Find where the given text appears and provide that cell's center as (X, Y) coordinate. 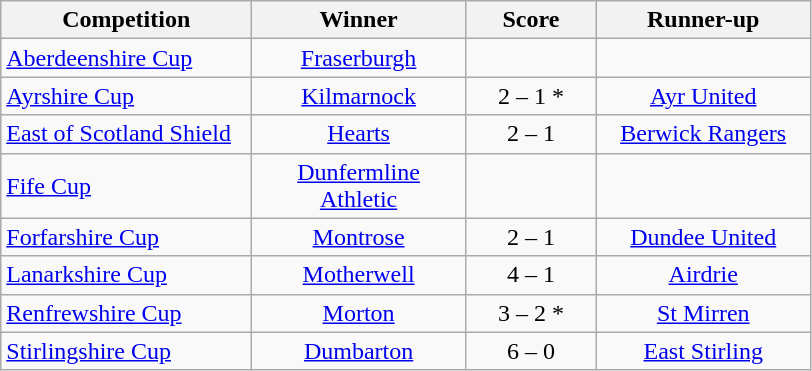
Fife Cup (126, 186)
6 – 0 (530, 351)
Hearts (359, 134)
St Mirren (703, 313)
Morton (359, 313)
Dundee United (703, 237)
Montrose (359, 237)
Aberdeenshire Cup (126, 58)
Competition (126, 20)
Airdrie (703, 275)
Score (530, 20)
Ayrshire Cup (126, 96)
Forfarshire Cup (126, 237)
4 – 1 (530, 275)
Stirlingshire Cup (126, 351)
Ayr United (703, 96)
East Stirling (703, 351)
Winner (359, 20)
Runner-up (703, 20)
2 – 1 * (530, 96)
Dunfermline Athletic (359, 186)
Motherwell (359, 275)
East of Scotland Shield (126, 134)
Lanarkshire Cup (126, 275)
Kilmarnock (359, 96)
Renfrewshire Cup (126, 313)
Berwick Rangers (703, 134)
3 – 2 * (530, 313)
Dumbarton (359, 351)
Fraserburgh (359, 58)
